Capture the cell that displays the provided text and extract its [x, y] central coordinate. 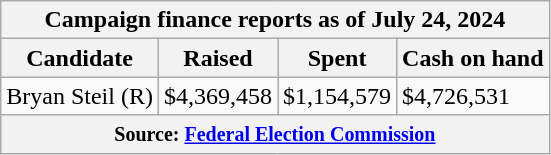
Source: Federal Election Commission [275, 134]
Spent [338, 58]
Campaign finance reports as of July 24, 2024 [275, 20]
$4,726,531 [473, 96]
$1,154,579 [338, 96]
$4,369,458 [218, 96]
Candidate [80, 58]
Raised [218, 58]
Bryan Steil (R) [80, 96]
Cash on hand [473, 58]
